Output the [X, Y] coordinate of the center of the cell containing the given text.  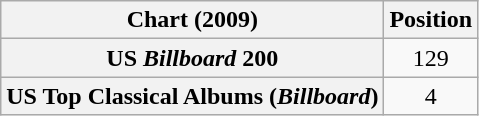
Chart (2009) [192, 20]
US Billboard 200 [192, 58]
Position [431, 20]
US Top Classical Albums (Billboard) [192, 96]
4 [431, 96]
129 [431, 58]
